Find where the given text appears and provide that cell's center as [X, Y] coordinate. 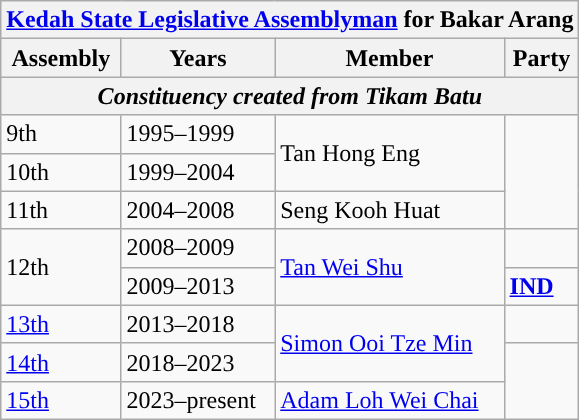
Assembly [61, 58]
Member [390, 58]
2004–2008 [198, 210]
1995–1999 [198, 134]
2009–2013 [198, 286]
11th [61, 210]
IND [542, 286]
Constituency created from Tikam Batu [290, 96]
10th [61, 172]
14th [61, 362]
Tan Wei Shu [390, 267]
Tan Hong Eng [390, 153]
1999–2004 [198, 172]
2008–2009 [198, 248]
Simon Ooi Tze Min [390, 343]
Seng Kooh Huat [390, 210]
Kedah State Legislative Assemblyman for Bakar Arang [290, 20]
2018–2023 [198, 362]
Adam Loh Wei Chai [390, 400]
2013–2018 [198, 324]
13th [61, 324]
2023–present [198, 400]
9th [61, 134]
12th [61, 267]
Years [198, 58]
Party [542, 58]
15th [61, 400]
